Capture the cell that displays the provided text and extract its (x, y) central coordinate. 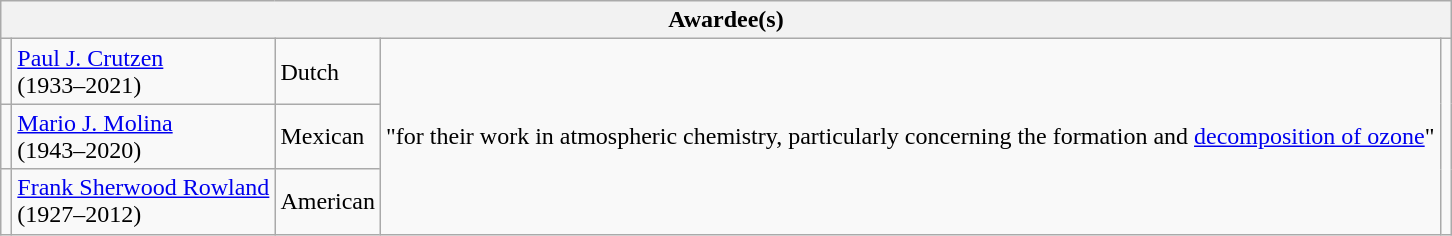
Mario J. Molina(1943–2020) (144, 136)
American (328, 202)
"for their work in atmospheric chemistry, particularly concerning the formation and decomposition of ozone" (910, 136)
Awardee(s) (726, 20)
Mexican (328, 136)
Dutch (328, 72)
Paul J. Crutzen(1933–2021) (144, 72)
Frank Sherwood Rowland(1927–2012) (144, 202)
